Locate the cell with the specified text and output its [X, Y] center coordinate. 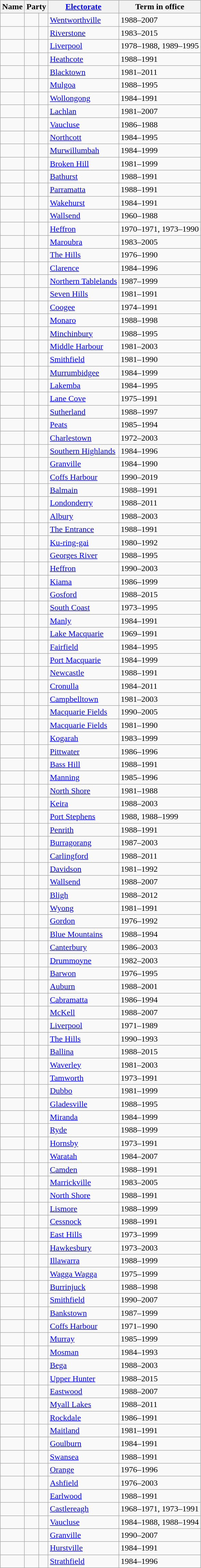
Miranda [84, 1117]
Albury [84, 516]
Coogee [84, 307]
Fairfield [84, 647]
Maroubra [84, 242]
Wagga Wagga [84, 1274]
Lake Macquarie [84, 634]
1988–2012 [160, 895]
Murwillumbah [84, 150]
1984–1990 [160, 464]
Monaro [84, 320]
Blue Mountains [84, 934]
1968–1971, 1973–1991 [160, 1509]
Hurstville [84, 1548]
1987–2003 [160, 843]
Auburn [84, 986]
Castlereagh [84, 1509]
1981–2007 [160, 111]
Waratah [84, 1156]
East Hills [84, 1235]
1984–1988, 1988–1994 [160, 1522]
1990–2005 [160, 712]
Mulgoa [84, 85]
Orange [84, 1470]
Swansea [84, 1457]
Party [36, 7]
Ku-ring-gai [84, 542]
Eastwood [84, 1391]
Gladesville [84, 1104]
Drummoyne [84, 960]
1976–1992 [160, 921]
Name [12, 7]
Camden [84, 1169]
1990–2003 [160, 568]
1971–1989 [160, 1026]
1970–1971, 1973–1990 [160, 229]
Marrickville [84, 1182]
1984–1993 [160, 1352]
1986–1999 [160, 582]
Clarence [84, 268]
Cessnock [84, 1222]
Georges River [84, 555]
1983–1999 [160, 738]
1986–1994 [160, 1000]
Lakemba [84, 386]
Lachlan [84, 111]
1988, 1988–1999 [160, 817]
Pittwater [84, 751]
The Entrance [84, 529]
1981–2011 [160, 72]
Kogarah [84, 738]
Newcastle [84, 673]
Lane Cove [84, 399]
Londonderry [84, 503]
Sutherland [84, 412]
Term in office [160, 7]
Murray [84, 1339]
1981–1992 [160, 869]
1990–1993 [160, 1039]
1976–2003 [160, 1483]
1986–1996 [160, 751]
Tamworth [84, 1078]
South Coast [84, 608]
Bligh [84, 895]
Burrinjuck [84, 1287]
1985–1999 [160, 1339]
1972–2003 [160, 438]
1985–1996 [160, 777]
1975–1999 [160, 1274]
Rockdale [84, 1418]
1973–1995 [160, 608]
Parramatta [84, 190]
Heathcote [84, 59]
Bega [84, 1365]
1984–2011 [160, 686]
1978–1988, 1989–1995 [160, 46]
Carlingford [84, 856]
1980–1992 [160, 542]
Bass Hill [84, 764]
1971–1990 [160, 1326]
1988–1994 [160, 934]
Northern Tablelands [84, 281]
Port Macquarie [84, 660]
Wentworthville [84, 20]
Southern Highlands [84, 451]
Broken Hill [84, 164]
Myall Lakes [84, 1404]
1986–2003 [160, 947]
1981–1988 [160, 790]
1983–2015 [160, 33]
Blacktown [84, 72]
1974–1991 [160, 307]
Wakehurst [84, 203]
1986–1988 [160, 124]
Burragorang [84, 843]
Gordon [84, 921]
Riverstone [84, 33]
Davidson [84, 869]
1969–1991 [160, 634]
Keira [84, 804]
Manly [84, 621]
Ballina [84, 1052]
1982–2003 [160, 960]
1986–1991 [160, 1418]
Seven Hills [84, 294]
1960–1988 [160, 216]
Kiama [84, 582]
Illawarra [84, 1261]
Wyong [84, 908]
1973–2003 [160, 1248]
McKell [84, 1013]
Canterbury [84, 947]
Mosman [84, 1352]
Goulburn [84, 1444]
Balmain [84, 490]
1975–1991 [160, 399]
Strathfield [84, 1561]
Campbelltown [84, 699]
1985–1994 [160, 425]
Bankstown [84, 1313]
Charlestown [84, 438]
1976–1990 [160, 255]
Lismore [84, 1208]
Electorate [84, 7]
1976–1995 [160, 973]
Upper Hunter [84, 1378]
Middle Harbour [84, 346]
Maitland [84, 1431]
Hawkesbury [84, 1248]
1984–2007 [160, 1156]
1988–2001 [160, 986]
Hornsby [84, 1143]
Manning [84, 777]
Murrumbidgee [84, 372]
Ryde [84, 1130]
1990–2019 [160, 477]
Gosford [84, 595]
Port Stephens [84, 817]
Ashfield [84, 1483]
1976–1996 [160, 1470]
Northcott [84, 137]
Minchinbury [84, 333]
Penrith [84, 830]
Wollongong [84, 98]
Bathurst [84, 177]
1973–1999 [160, 1235]
Cronulla [84, 686]
Earlwood [84, 1496]
Waverley [84, 1065]
Peats [84, 425]
Dubbo [84, 1091]
Barwon [84, 973]
Cabramatta [84, 1000]
1988–1997 [160, 412]
